Output the (X, Y) coordinate of the center of the cell containing the given text.  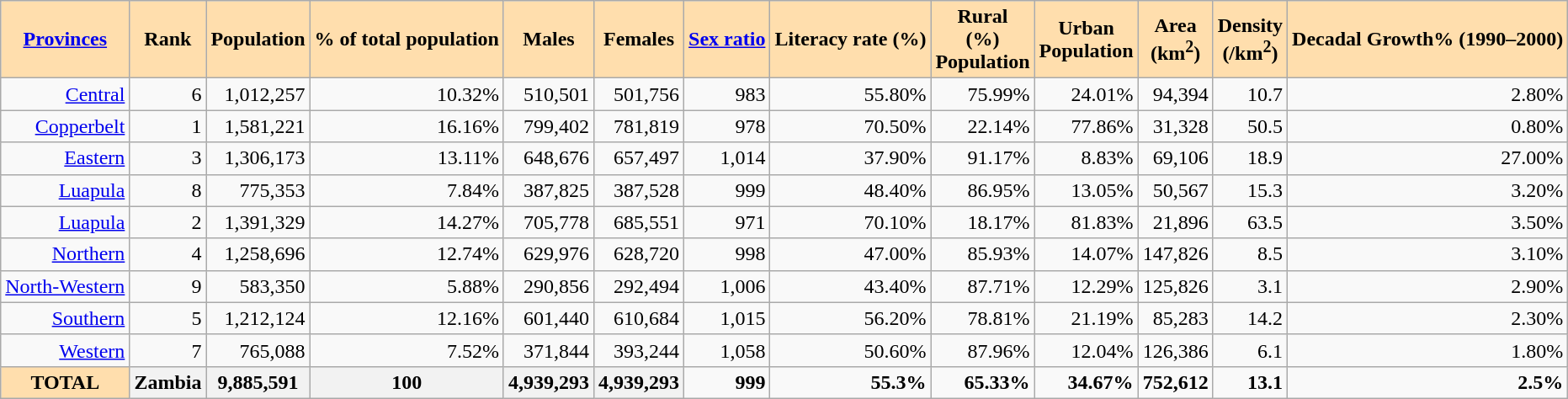
1,212,124 (258, 318)
Density (/km2) (1250, 40)
6.1 (1250, 350)
34.67% (1086, 382)
55.80% (850, 94)
3.10% (1427, 254)
4 (168, 254)
22.14% (983, 126)
43.40% (850, 286)
Population (258, 40)
147,826 (1175, 254)
69,106 (1175, 158)
65.33% (983, 382)
78.81% (983, 318)
126,386 (1175, 350)
70.10% (850, 222)
24.01% (1086, 94)
7 (168, 350)
Copperbelt (66, 126)
2.5% (1427, 382)
1 (168, 126)
501,756 (640, 94)
Rural (%) Population (983, 40)
5.88% (407, 286)
510,501 (549, 94)
13.1 (1250, 382)
100 (407, 382)
Literacy rate (%) (850, 40)
2 (168, 222)
14.27% (407, 222)
1,014 (727, 158)
6 (168, 94)
21,896 (1175, 222)
13.05% (1086, 190)
9,885,591 (258, 382)
13.11% (407, 158)
87.96% (983, 350)
752,612 (1175, 382)
15.3 (1250, 190)
5 (168, 318)
393,244 (640, 350)
8 (168, 190)
91.17% (983, 158)
Western (66, 350)
Males (549, 40)
765,088 (258, 350)
648,676 (549, 158)
12.74% (407, 254)
North-Western (66, 286)
Southern (66, 318)
781,819 (640, 126)
8.83% (1086, 158)
50.5 (1250, 126)
628,720 (640, 254)
387,528 (640, 190)
14.2 (1250, 318)
12.04% (1086, 350)
18.17% (983, 222)
1,581,221 (258, 126)
% of total population (407, 40)
290,856 (549, 286)
37.90% (850, 158)
75.99% (983, 94)
86.95% (983, 190)
85,283 (1175, 318)
971 (727, 222)
48.40% (850, 190)
56.20% (850, 318)
55.3% (850, 382)
87.71% (983, 286)
1,258,696 (258, 254)
1,058 (727, 350)
77.86% (1086, 126)
10.7 (1250, 94)
7.84% (407, 190)
583,350 (258, 286)
983 (727, 94)
21.19% (1086, 318)
31,328 (1175, 126)
Rank (168, 40)
85.93% (983, 254)
3.20% (1427, 190)
2.80% (1427, 94)
Central (66, 94)
TOTAL (66, 382)
Urban Population (1086, 40)
1,391,329 (258, 222)
50,567 (1175, 190)
Eastern (66, 158)
601,440 (549, 318)
94,394 (1175, 94)
18.9 (1250, 158)
629,976 (549, 254)
7.52% (407, 350)
705,778 (549, 222)
16.16% (407, 126)
12.29% (1086, 286)
Northern (66, 254)
3.1 (1250, 286)
12.16% (407, 318)
657,497 (640, 158)
978 (727, 126)
775,353 (258, 190)
1,306,173 (258, 158)
Females (640, 40)
9 (168, 286)
50.60% (850, 350)
387,825 (549, 190)
10.32% (407, 94)
8.5 (1250, 254)
47.00% (850, 254)
Decadal Growth% (1990–2000) (1427, 40)
27.00% (1427, 158)
2.30% (1427, 318)
799,402 (549, 126)
Zambia (168, 382)
Provinces (66, 40)
2.90% (1427, 286)
371,844 (549, 350)
Sex ratio (727, 40)
998 (727, 254)
685,551 (640, 222)
125,826 (1175, 286)
14.07% (1086, 254)
0.80% (1427, 126)
81.83% (1086, 222)
1.80% (1427, 350)
Area (km2) (1175, 40)
610,684 (640, 318)
1,012,257 (258, 94)
1,006 (727, 286)
3 (168, 158)
1,015 (727, 318)
63.5 (1250, 222)
292,494 (640, 286)
70.50% (850, 126)
3.50% (1427, 222)
